Provide the (X, Y) coordinate of the cell's center where the given text is located.  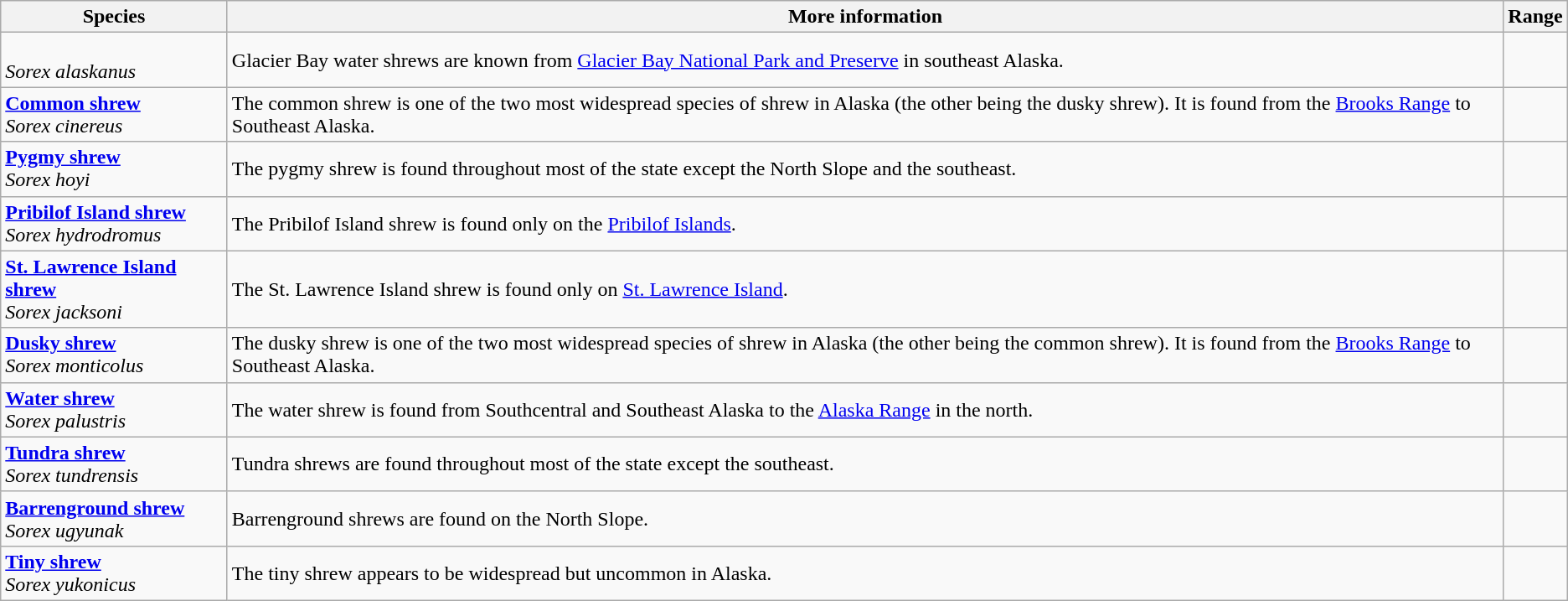
Species (114, 17)
Tundra shrews are found throughout most of the state except the southeast. (865, 464)
The Pribilof Island shrew is found only on the Pribilof Islands. (865, 223)
The water shrew is found from Southcentral and Southeast Alaska to the Alaska Range in the north. (865, 409)
Water shrew Sorex palustris (114, 409)
Sorex alaskanus (114, 60)
Range (1535, 17)
Barrenground shrews are found on the North Slope. (865, 518)
Barrenground shrew Sorex ugyunak (114, 518)
Tundra shrew Sorex tundrensis (114, 464)
More information (865, 17)
Common shrew Sorex cinereus (114, 114)
Dusky shrew Sorex monticolus (114, 355)
The pygmy shrew is found throughout most of the state except the North Slope and the southeast. (865, 169)
St. Lawrence Island shrew Sorex jacksoni (114, 289)
Glacier Bay water shrews are known from Glacier Bay National Park and Preserve in southeast Alaska. (865, 60)
Pygmy shrew Sorex hoyi (114, 169)
The St. Lawrence Island shrew is found only on St. Lawrence Island. (865, 289)
Pribilof Island shrew Sorex hydrodromus (114, 223)
The tiny shrew appears to be widespread but uncommon in Alaska. (865, 573)
Tiny shrewSorex yukonicus (114, 573)
